Locate the cell with the specified text and output its (x, y) center coordinate. 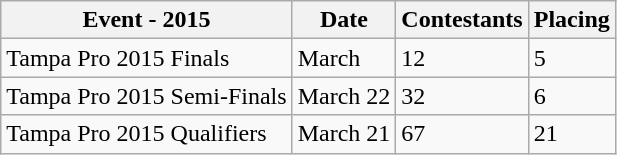
Tampa Pro 2015 Semi-Finals (146, 96)
32 (462, 96)
Contestants (462, 20)
March 22 (344, 96)
Date (344, 20)
21 (572, 134)
Placing (572, 20)
6 (572, 96)
5 (572, 58)
March 21 (344, 134)
Tampa Pro 2015 Finals (146, 58)
March (344, 58)
67 (462, 134)
Event - 2015 (146, 20)
12 (462, 58)
Tampa Pro 2015 Qualifiers (146, 134)
